Scan for the cell matching the given text and deliver its [x, y] coordinate at center. 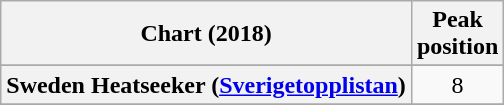
Sweden Heatseeker (Sverigetopplistan) [206, 85]
8 [457, 85]
Chart (2018) [206, 34]
Peakposition [457, 34]
